Determine the [x, y] coordinate at the center of the cell enclosing the given text.  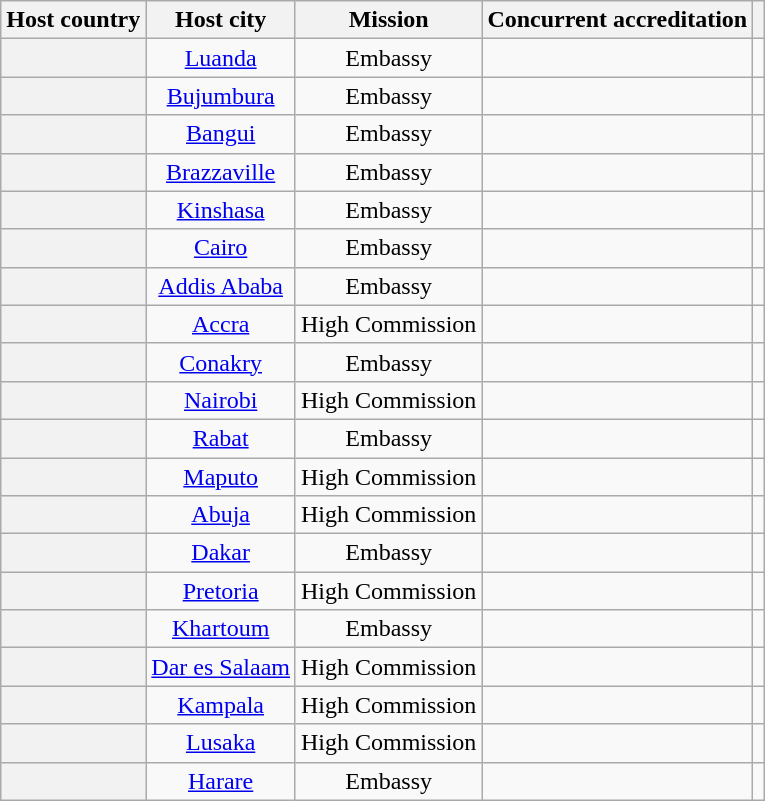
Luanda [221, 58]
Bujumbura [221, 96]
Dar es Salaam [221, 667]
Kinshasa [221, 210]
Brazzaville [221, 172]
Accra [221, 324]
Concurrent accreditation [618, 20]
Rabat [221, 438]
Addis Ababa [221, 286]
Abuja [221, 515]
Dakar [221, 553]
Pretoria [221, 591]
Mission [388, 20]
Host country [74, 20]
Lusaka [221, 743]
Khartoum [221, 629]
Nairobi [221, 400]
Host city [221, 20]
Bangui [221, 134]
Maputo [221, 477]
Harare [221, 781]
Kampala [221, 705]
Conakry [221, 362]
Cairo [221, 248]
